Scan for the cell matching the given text and deliver its (X, Y) coordinate at center. 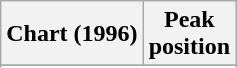
Peakposition (189, 34)
Chart (1996) (72, 34)
